Detect which cell encompasses the target text, then output its [X, Y] center coordinate. 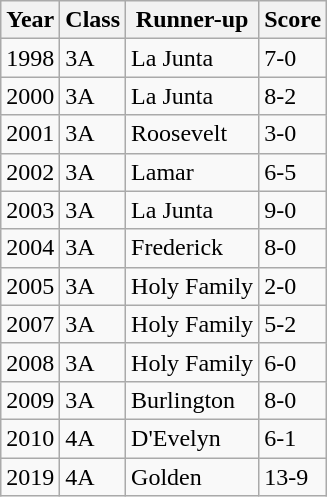
2008 [30, 362]
2000 [30, 96]
2001 [30, 134]
2007 [30, 324]
D'Evelyn [192, 438]
Golden [192, 477]
Burlington [192, 400]
5-2 [293, 324]
Runner-up [192, 20]
Year [30, 20]
6-1 [293, 438]
6-5 [293, 172]
8-2 [293, 96]
2004 [30, 248]
9-0 [293, 210]
Frederick [192, 248]
2002 [30, 172]
2010 [30, 438]
7-0 [293, 58]
Class [93, 20]
2019 [30, 477]
2009 [30, 400]
2-0 [293, 286]
3-0 [293, 134]
Score [293, 20]
6-0 [293, 362]
2003 [30, 210]
1998 [30, 58]
2005 [30, 286]
Roosevelt [192, 134]
Lamar [192, 172]
13-9 [293, 477]
